Search for the cell housing the specified text and yield its (X, Y) center coordinate. 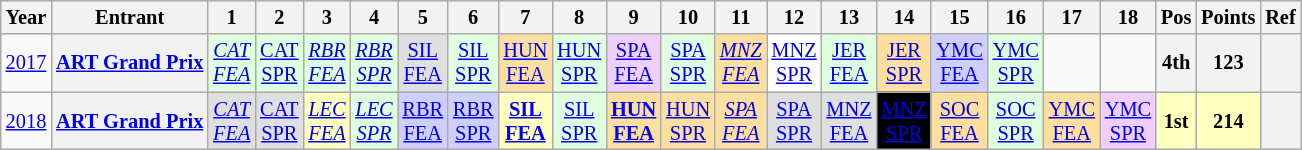
14 (904, 17)
LECFEA (326, 121)
123 (1228, 63)
Entrant (130, 17)
Ref (1280, 17)
17 (1072, 17)
3 (326, 17)
Pos (1176, 17)
4 (374, 17)
13 (850, 17)
11 (741, 17)
7 (525, 17)
2 (279, 17)
LECSPR (374, 121)
JERFEA (850, 63)
2018 (26, 121)
4th (1176, 63)
Year (26, 17)
SOCSPR (1016, 121)
6 (473, 17)
5 (423, 17)
1st (1176, 121)
9 (634, 17)
8 (579, 17)
1 (232, 17)
214 (1228, 121)
2017 (26, 63)
JERSPR (904, 63)
SOCFEA (959, 121)
10 (688, 17)
16 (1016, 17)
15 (959, 17)
18 (1128, 17)
12 (794, 17)
Points (1228, 17)
